Search for the cell housing the specified text and yield its (x, y) center coordinate. 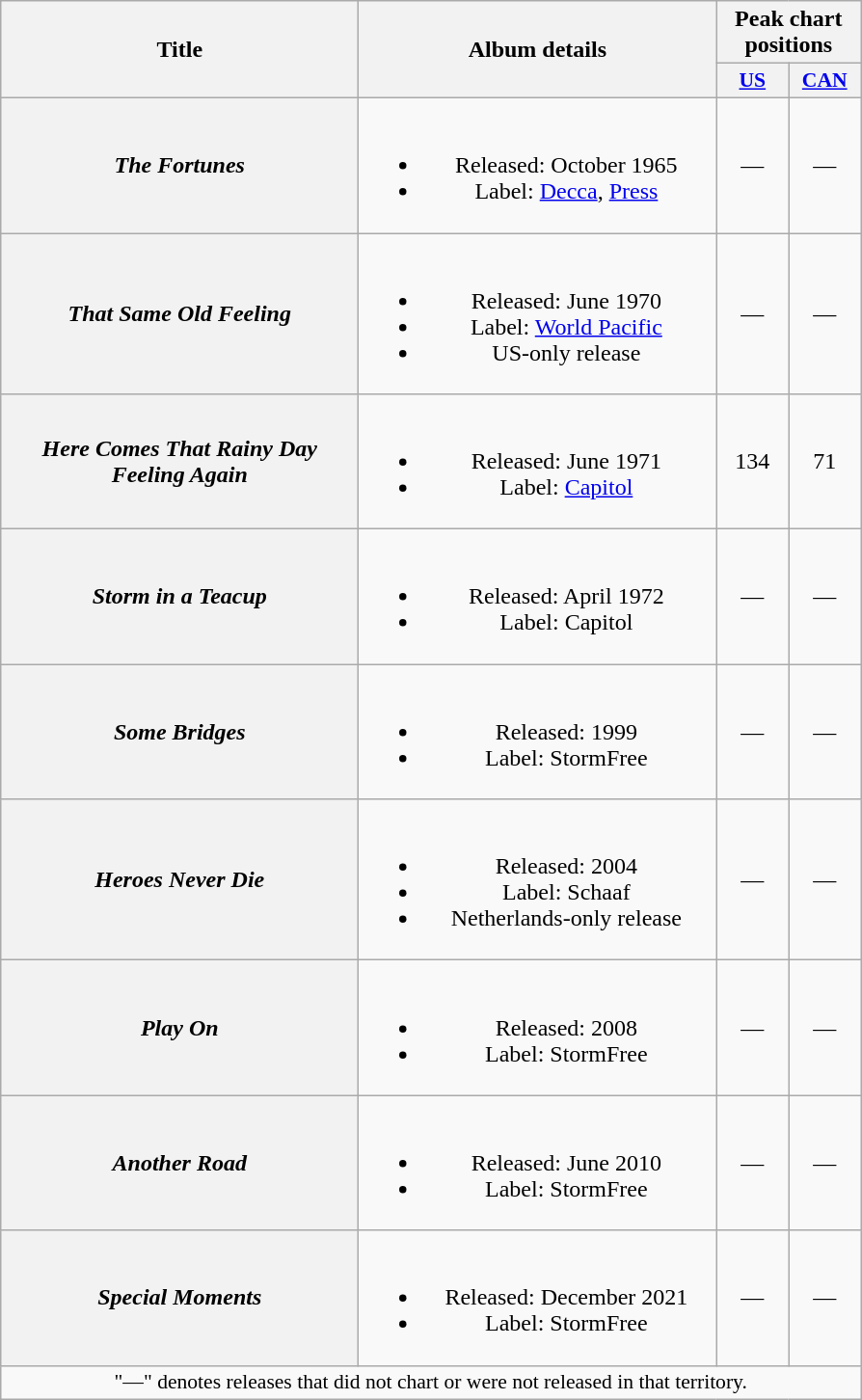
Another Road (179, 1163)
CAN (825, 81)
Released: 2004Label: SchaafNetherlands-only release (538, 879)
Released: December 2021Label: StormFree (538, 1298)
Play On (179, 1028)
Released: June 1971Label: Capitol (538, 462)
Peak chart positions (789, 33)
Released: October 1965Label: Decca, Press (538, 165)
Album details (538, 50)
Released: June 1970Label: World PacificUS-only release (538, 314)
"—" denotes releases that did not chart or were not released in that territory. (431, 1383)
Some Bridges (179, 732)
Released: June 2010Label: StormFree (538, 1163)
The Fortunes (179, 165)
That Same Old Feeling (179, 314)
US (752, 81)
Released: 1999Label: StormFree (538, 732)
Released: April 1972Label: Capitol (538, 597)
134 (752, 462)
Released: 2008Label: StormFree (538, 1028)
Special Moments (179, 1298)
Storm in a Teacup (179, 597)
Heroes Never Die (179, 879)
Title (179, 50)
71 (825, 462)
Here Comes That Rainy Day Feeling Again (179, 462)
